Capture the cell that displays the provided text and extract its (x, y) central coordinate. 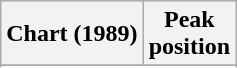
Peakposition (189, 34)
Chart (1989) (72, 34)
